Locate the cell with the specified text and output its (X, Y) center coordinate. 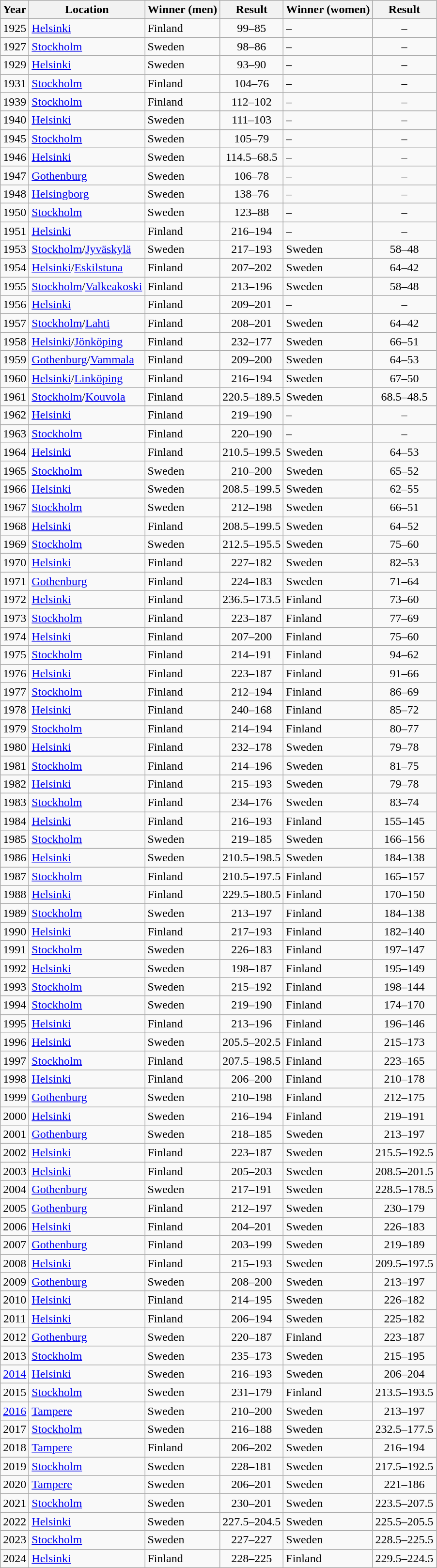
1964 (15, 452)
81–75 (404, 765)
2005 (15, 1208)
219–185 (252, 839)
1940 (15, 120)
77–69 (404, 618)
93–90 (252, 65)
111–103 (252, 120)
231–179 (252, 1392)
106–78 (252, 175)
1963 (15, 434)
198–144 (404, 987)
210–198 (252, 1097)
71–64 (404, 581)
208–201 (252, 323)
1974 (15, 637)
1985 (15, 839)
2020 (15, 1485)
1983 (15, 802)
Stockholm/Kouvola (87, 397)
99–85 (252, 28)
2023 (15, 1540)
220.5–189.5 (252, 397)
206–201 (252, 1485)
1988 (15, 895)
1996 (15, 1042)
236.5–173.5 (252, 600)
219–189 (404, 1245)
1947 (15, 175)
214–194 (252, 729)
1951 (15, 231)
207–202 (252, 268)
2015 (15, 1392)
1981 (15, 765)
2019 (15, 1466)
223–165 (404, 1060)
217.5–192.5 (404, 1466)
206–194 (252, 1319)
1971 (15, 581)
206–202 (252, 1448)
205.5–202.5 (252, 1042)
1997 (15, 1060)
80–77 (404, 729)
227–182 (252, 563)
212.5–195.5 (252, 544)
1999 (15, 1097)
195–149 (404, 968)
Winner (men) (182, 10)
104–76 (252, 83)
2011 (15, 1319)
2010 (15, 1300)
220–187 (252, 1337)
1978 (15, 710)
229.5–224.5 (404, 1558)
1925 (15, 28)
2006 (15, 1226)
138–76 (252, 194)
1969 (15, 544)
210.5–198.5 (252, 858)
204–201 (252, 1226)
114.5–68.5 (252, 157)
1976 (15, 673)
1970 (15, 563)
223.5–207.5 (404, 1503)
217–191 (252, 1190)
1961 (15, 397)
1975 (15, 655)
230–201 (252, 1503)
Helsinki/Eskilstuna (87, 268)
2021 (15, 1503)
1946 (15, 157)
215.5–192.5 (404, 1153)
209–200 (252, 360)
205–203 (252, 1171)
67–50 (404, 378)
1987 (15, 876)
Stockholm/Lahti (87, 323)
1993 (15, 987)
234–176 (252, 802)
232.5–177.5 (404, 1429)
Helsinki/Linköping (87, 378)
206–200 (252, 1079)
232–178 (252, 747)
1982 (15, 784)
2012 (15, 1337)
219–191 (404, 1116)
1972 (15, 600)
225.5–205.5 (404, 1521)
1977 (15, 692)
228–225 (252, 1558)
1991 (15, 950)
174–170 (404, 1005)
Gothenburg/Vammala (87, 360)
2014 (15, 1374)
229.5–180.5 (252, 895)
Location (87, 10)
232–177 (252, 342)
218–185 (252, 1134)
240–168 (252, 710)
228.5–178.5 (404, 1190)
91–66 (404, 673)
1962 (15, 415)
1957 (15, 323)
123–88 (252, 212)
230–179 (404, 1208)
1986 (15, 858)
166–156 (404, 839)
1953 (15, 249)
62–55 (404, 489)
Winner (women) (328, 10)
2018 (15, 1448)
Stockholm/Jyväskylä (87, 249)
1968 (15, 526)
209–201 (252, 305)
207.5–198.5 (252, 1060)
210–178 (404, 1079)
215–192 (252, 987)
208.5–201.5 (404, 1171)
212–194 (252, 692)
1939 (15, 102)
1967 (15, 507)
220–190 (252, 434)
228.5–225.5 (404, 1540)
1927 (15, 47)
2009 (15, 1282)
1958 (15, 342)
1950 (15, 212)
1965 (15, 470)
2016 (15, 1411)
1948 (15, 194)
2022 (15, 1521)
226–182 (404, 1300)
Helsinki/Jönköping (87, 342)
203–199 (252, 1245)
1992 (15, 968)
1990 (15, 931)
86–69 (404, 692)
1980 (15, 747)
1973 (15, 618)
198–187 (252, 968)
214–195 (252, 1300)
64–52 (404, 526)
227–227 (252, 1540)
1955 (15, 286)
235–173 (252, 1355)
1995 (15, 1024)
65–52 (404, 470)
214–191 (252, 655)
212–197 (252, 1208)
2002 (15, 1153)
1954 (15, 268)
182–140 (404, 931)
2017 (15, 1429)
1966 (15, 489)
170–150 (404, 895)
1989 (15, 913)
98–86 (252, 47)
Year (15, 10)
83–74 (404, 802)
1945 (15, 139)
68.5–48.5 (404, 397)
206–204 (404, 1374)
228–181 (252, 1466)
2008 (15, 1263)
1959 (15, 360)
105–79 (252, 139)
1979 (15, 729)
1960 (15, 378)
1929 (15, 65)
221–186 (404, 1485)
196–146 (404, 1024)
207–200 (252, 637)
Stockholm/Valkeakoski (87, 286)
208–200 (252, 1282)
2001 (15, 1134)
112–102 (252, 102)
2003 (15, 1171)
197–147 (404, 950)
227.5–204.5 (252, 1521)
210.5–199.5 (252, 452)
82–53 (404, 563)
210.5–197.5 (252, 876)
224–183 (252, 581)
2004 (15, 1190)
1931 (15, 83)
214–196 (252, 765)
2013 (15, 1355)
212–198 (252, 507)
215–173 (404, 1042)
73–60 (404, 600)
Helsingborg (87, 194)
216–188 (252, 1429)
1998 (15, 1079)
2007 (15, 1245)
165–157 (404, 876)
85–72 (404, 710)
212–175 (404, 1097)
1984 (15, 821)
155–145 (404, 821)
209.5–197.5 (404, 1263)
213.5–193.5 (404, 1392)
1956 (15, 305)
215–195 (404, 1355)
2024 (15, 1558)
2000 (15, 1116)
225–182 (404, 1319)
94–62 (404, 655)
1994 (15, 1005)
